Output the [X, Y] coordinate of the center of the cell containing the given text.  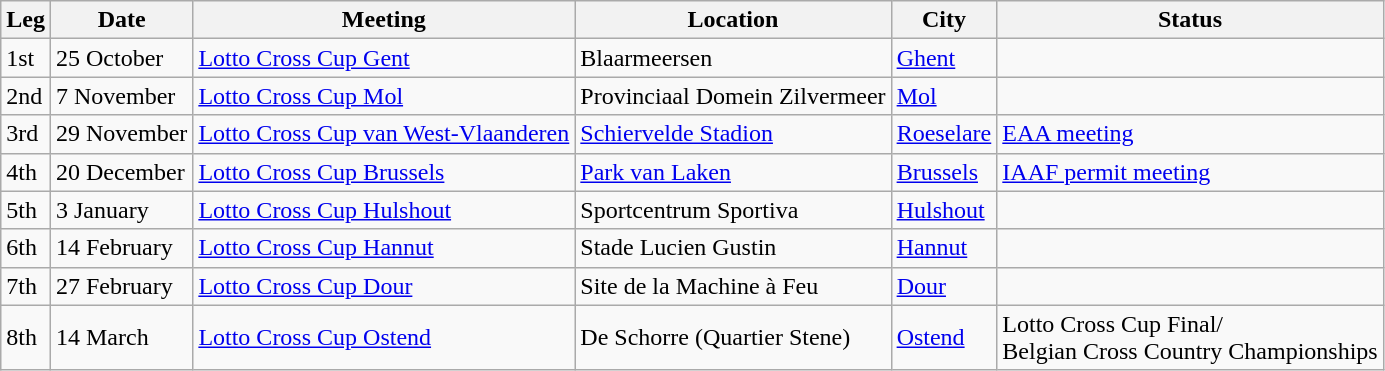
Brussels [944, 172]
7 November [121, 96]
EAA meeting [1190, 134]
Provinciaal Domein Zilvermeer [733, 96]
3 January [121, 210]
25 October [121, 58]
Lotto Cross Cup van West-Vlaanderen [384, 134]
Date [121, 20]
5th [26, 210]
Lotto Cross Cup Ostend [384, 338]
De Schorre (Quartier Stene) [733, 338]
Lotto Cross Cup Dour [384, 286]
Lotto Cross Cup Hannut [384, 248]
1st [26, 58]
14 March [121, 338]
27 February [121, 286]
Location [733, 20]
Status [1190, 20]
Schiervelde Stadion [733, 134]
Hannut [944, 248]
2nd [26, 96]
Sportcentrum Sportiva [733, 210]
Ghent [944, 58]
Leg [26, 20]
Ostend [944, 338]
Lotto Cross Cup Gent [384, 58]
Mol [944, 96]
Lotto Cross Cup Hulshout [384, 210]
Lotto Cross Cup Final/Belgian Cross Country Championships [1190, 338]
Lotto Cross Cup Brussels [384, 172]
Roeselare [944, 134]
3rd [26, 134]
8th [26, 338]
Lotto Cross Cup Mol [384, 96]
Stade Lucien Gustin [733, 248]
7th [26, 286]
Meeting [384, 20]
Blaarmeersen [733, 58]
City [944, 20]
20 December [121, 172]
Dour [944, 286]
Site de la Machine à Feu [733, 286]
Park van Laken [733, 172]
IAAF permit meeting [1190, 172]
6th [26, 248]
29 November [121, 134]
Hulshout [944, 210]
14 February [121, 248]
4th [26, 172]
